Locate the cell with the specified text and output its [x, y] center coordinate. 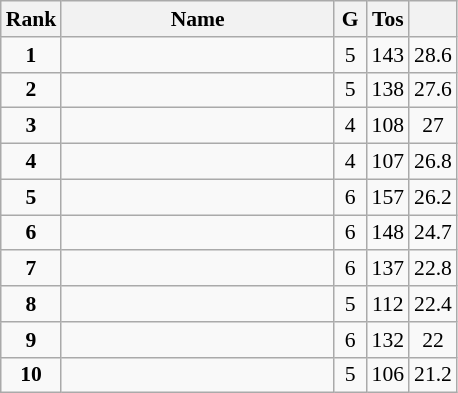
26.2 [433, 197]
8 [32, 304]
143 [388, 55]
7 [32, 269]
132 [388, 340]
G [350, 19]
27.6 [433, 90]
112 [388, 304]
26.8 [433, 162]
27 [433, 126]
157 [388, 197]
Name [198, 19]
21.2 [433, 375]
148 [388, 233]
28.6 [433, 55]
137 [388, 269]
107 [388, 162]
Rank [32, 19]
Tos [388, 19]
22 [433, 340]
9 [32, 340]
108 [388, 126]
3 [32, 126]
1 [32, 55]
22.4 [433, 304]
22.8 [433, 269]
138 [388, 90]
10 [32, 375]
106 [388, 375]
2 [32, 90]
24.7 [433, 233]
